Provide the [X, Y] coordinate of the cell's center where the given text is located.  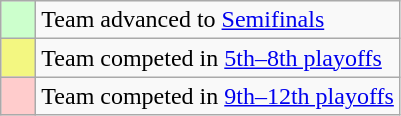
Team competed in 9th–12th playoffs [218, 96]
Team advanced to Semifinals [218, 20]
Team competed in 5th–8th playoffs [218, 58]
